Identify which cell holds the provided text, then report its [X, Y] central coordinate. 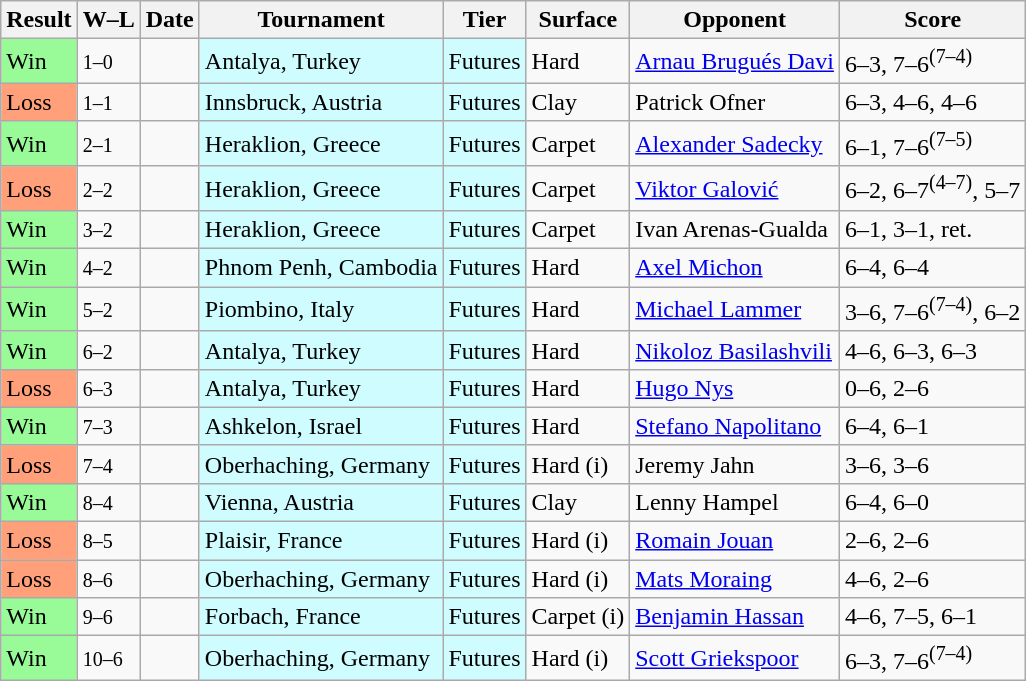
Patrick Ofner [735, 102]
10–6 [108, 658]
6–4, 6–4 [932, 268]
Jeremy Jahn [735, 464]
6–1, 7–6(7–5) [932, 144]
5–2 [108, 310]
Stefano Napolitano [735, 426]
Tournament [321, 20]
Lenny Hampel [735, 502]
Plaisir, France [321, 541]
6–3 [108, 388]
8–4 [108, 502]
Arnau Brugués Davi [735, 62]
Piombino, Italy [321, 310]
4–2 [108, 268]
6–1, 3–1, ret. [932, 230]
Phnom Penh, Cambodia [321, 268]
Ashkelon, Israel [321, 426]
Tier [484, 20]
4–6, 2–6 [932, 579]
6–4, 6–1 [932, 426]
6–3, 4–6, 4–6 [932, 102]
Result [39, 20]
Carpet (i) [578, 617]
W–L [108, 20]
Nikoloz Basilashvili [735, 350]
1–1 [108, 102]
0–6, 2–6 [932, 388]
6–2, 6–7(4–7), 5–7 [932, 188]
Michael Lammer [735, 310]
3–6, 3–6 [932, 464]
Surface [578, 20]
Benjamin Hassan [735, 617]
9–6 [108, 617]
8–5 [108, 541]
4–6, 6–3, 6–3 [932, 350]
Romain Jouan [735, 541]
2–2 [108, 188]
4–6, 7–5, 6–1 [932, 617]
1–0 [108, 62]
7–4 [108, 464]
3–2 [108, 230]
Scott Griekspoor [735, 658]
Vienna, Austria [321, 502]
Hugo Nys [735, 388]
Score [932, 20]
Opponent [735, 20]
Forbach, France [321, 617]
Viktor Galović [735, 188]
Innsbruck, Austria [321, 102]
Ivan Arenas-Gualda [735, 230]
Alexander Sadecky [735, 144]
2–6, 2–6 [932, 541]
7–3 [108, 426]
Axel Michon [735, 268]
2–1 [108, 144]
8–6 [108, 579]
6–4, 6–0 [932, 502]
Date [170, 20]
3–6, 7–6(7–4), 6–2 [932, 310]
6–2 [108, 350]
Mats Moraing [735, 579]
